Provide the (x, y) coordinate of the cell's center where the given text is located.  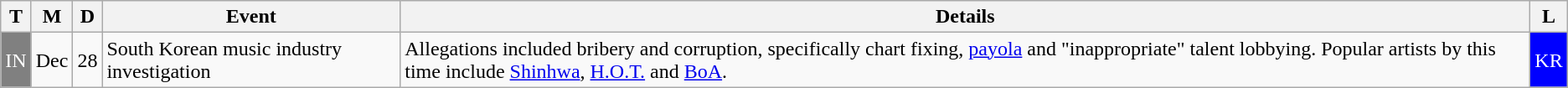
IN (16, 60)
M (52, 17)
28 (87, 60)
L (1549, 17)
Details (965, 17)
D (87, 17)
South Korean music industry investigation (251, 60)
Dec (52, 60)
T (16, 17)
Event (251, 17)
KR (1549, 60)
